Extract the (X, Y) coordinate from the center of the cell holding the provided text.  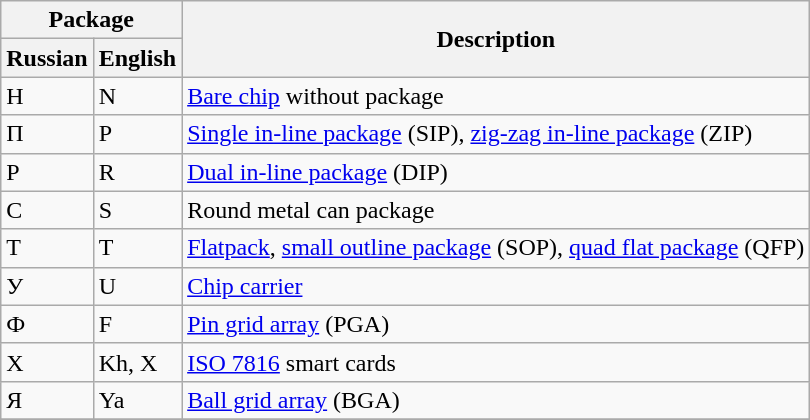
Ф (47, 324)
Т (47, 248)
С (47, 210)
Description (496, 39)
Dual in-line package (DIP) (496, 172)
Kh, X (137, 362)
Ya (137, 400)
ISO 7816 smart cards (496, 362)
Round metal can package (496, 210)
U (137, 286)
P (137, 134)
У (47, 286)
Pin grid array (PGA) (496, 324)
R (137, 172)
Ball grid array (BGA) (496, 400)
N (137, 96)
Н (47, 96)
Flatpack, small outline package (SOP), quad flat package (QFP) (496, 248)
T (137, 248)
Single in-line package (SIP), zig-zag in-line package (ZIP) (496, 134)
Package (92, 20)
Russian (47, 58)
Bare chip without package (496, 96)
Я (47, 400)
English (137, 58)
F (137, 324)
S (137, 210)
Chip carrier (496, 286)
Х (47, 362)
Р (47, 172)
П (47, 134)
